Detect which cell encompasses the target text, then output its [x, y] center coordinate. 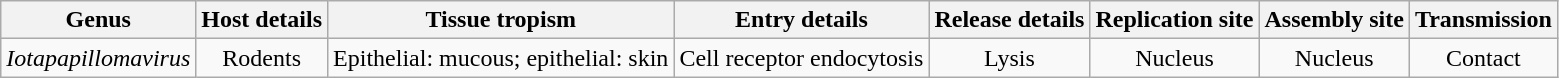
Replication site [1174, 20]
Genus [98, 20]
Contact [1483, 58]
Iotapapillomavirus [98, 58]
Tissue tropism [501, 20]
Lysis [1010, 58]
Assembly site [1334, 20]
Entry details [802, 20]
Rodents [262, 58]
Host details [262, 20]
Release details [1010, 20]
Transmission [1483, 20]
Cell receptor endocytosis [802, 58]
Epithelial: mucous; epithelial: skin [501, 58]
